For the text-containing cell, return its midpoint in [X, Y] coordinate format. 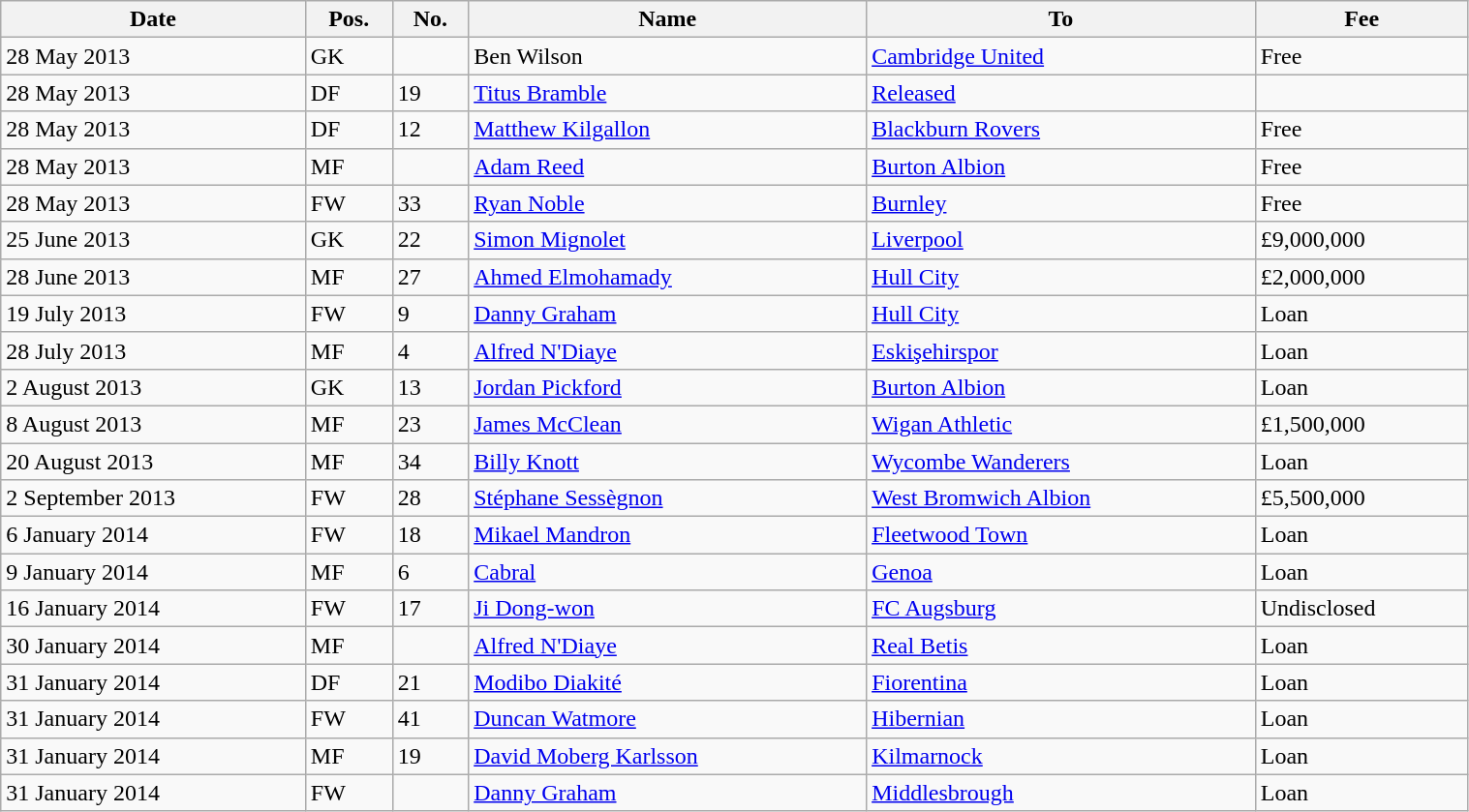
Real Betis [1061, 646]
Simon Mignolet [668, 240]
2 September 2013 [153, 498]
6 [430, 572]
41 [430, 719]
2 August 2013 [153, 387]
Hibernian [1061, 719]
Ahmed Elmohamady [668, 277]
Undisclosed [1362, 609]
33 [430, 203]
Liverpool [1061, 240]
No. [430, 19]
FC Augsburg [1061, 609]
Titus Bramble [668, 93]
9 January 2014 [153, 572]
18 [430, 535]
To [1061, 19]
28 [430, 498]
£2,000,000 [1362, 277]
25 June 2013 [153, 240]
Kilmarnock [1061, 756]
Blackburn Rovers [1061, 130]
17 [430, 609]
Cabral [668, 572]
16 January 2014 [153, 609]
Name [668, 19]
Fleetwood Town [1061, 535]
£1,500,000 [1362, 424]
£9,000,000 [1362, 240]
20 August 2013 [153, 462]
13 [430, 387]
Fee [1362, 19]
8 August 2013 [153, 424]
22 [430, 240]
Matthew Kilgallon [668, 130]
28 June 2013 [153, 277]
12 [430, 130]
David Moberg Karlsson [668, 756]
Genoa [1061, 572]
Pos. [349, 19]
23 [430, 424]
James McClean [668, 424]
19 July 2013 [153, 314]
9 [430, 314]
Middlesbrough [1061, 793]
Modibo Diakité [668, 682]
Adam Reed [668, 166]
4 [430, 350]
27 [430, 277]
Burnley [1061, 203]
28 July 2013 [153, 350]
Duncan Watmore [668, 719]
Mikael Mandron [668, 535]
Stéphane Sessègnon [668, 498]
Fiorentina [1061, 682]
West Bromwich Albion [1061, 498]
Billy Knott [668, 462]
Wycombe Wanderers [1061, 462]
Ben Wilson [668, 56]
Released [1061, 93]
6 January 2014 [153, 535]
34 [430, 462]
£5,500,000 [1362, 498]
Ji Dong-won [668, 609]
Wigan Athletic [1061, 424]
Cambridge United [1061, 56]
Eskişehirspor [1061, 350]
Ryan Noble [668, 203]
30 January 2014 [153, 646]
Jordan Pickford [668, 387]
21 [430, 682]
Date [153, 19]
